Locate the cell with the specified text and output its [X, Y] center coordinate. 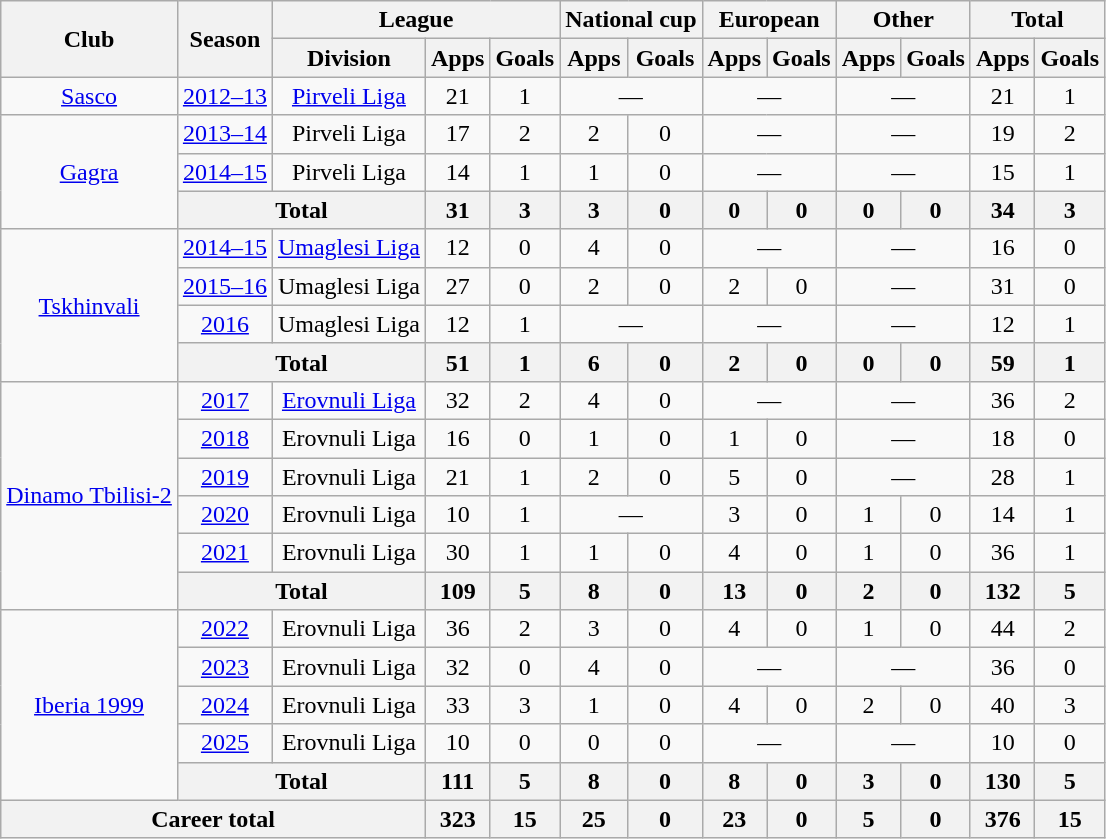
19 [1002, 134]
2020 [224, 515]
Gagra [90, 172]
2018 [224, 438]
23 [734, 819]
109 [457, 591]
2023 [224, 667]
League [416, 20]
Division [348, 58]
2017 [224, 400]
44 [1002, 629]
28 [1002, 477]
59 [1002, 362]
Season [224, 39]
13 [734, 591]
Other [903, 20]
2025 [224, 743]
2016 [224, 324]
Iberia 1999 [90, 705]
National cup [631, 20]
Dinamo Tbilisi-2 [90, 495]
111 [457, 781]
2021 [224, 553]
2012–13 [224, 96]
2022 [224, 629]
33 [457, 705]
17 [457, 134]
51 [457, 362]
6 [594, 362]
132 [1002, 591]
376 [1002, 819]
130 [1002, 781]
40 [1002, 705]
30 [457, 553]
Club [90, 39]
2024 [224, 705]
27 [457, 286]
18 [1002, 438]
34 [1002, 210]
European [769, 20]
Sasco [90, 96]
25 [594, 819]
Career total [214, 819]
2015–16 [224, 286]
2013–14 [224, 134]
2019 [224, 477]
323 [457, 819]
Tskhinvali [90, 305]
